Output the (X, Y) coordinate of the center of the cell containing the given text.  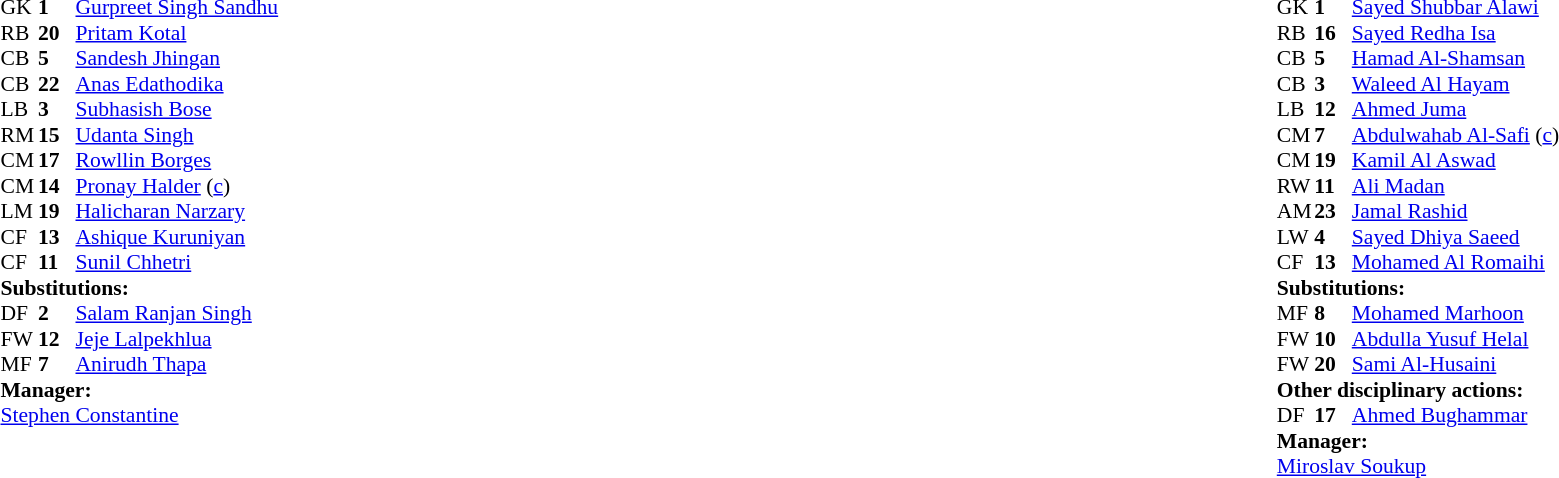
LW (1296, 237)
Jamal Rashid (1456, 211)
14 (57, 186)
Pronay Halder (c) (178, 186)
Mohamed Marhoon (1456, 313)
Abdulwahab Al-Safi (c) (1456, 135)
16 (1333, 33)
RM (19, 135)
23 (1333, 211)
Rowllin Borges (178, 161)
Udanta Singh (178, 135)
Sunil Chhetri (178, 263)
Sandesh Jhingan (178, 59)
Anas Edathodika (178, 84)
LM (19, 211)
Other disciplinary actions: (1418, 390)
4 (1333, 237)
Waleed Al Hayam (1456, 84)
Salam Ranjan Singh (178, 313)
Jeje Lalpekhlua (178, 339)
Hamad Al-Shamsan (1456, 59)
Ashique Kuruniyan (178, 237)
Mohamed Al Romaihi (1456, 263)
2 (57, 313)
Subhasish Bose (178, 109)
10 (1333, 339)
8 (1333, 313)
Ahmed Juma (1456, 109)
15 (57, 135)
Anirudh Thapa (178, 365)
Kamil Al Aswad (1456, 161)
RW (1296, 186)
Sayed Redha Isa (1456, 33)
Ali Madan (1456, 186)
Ahmed Bughammar (1456, 415)
Pritam Kotal (178, 33)
Abdulla Yusuf Helal (1456, 339)
Stephen Constantine (139, 415)
22 (57, 84)
Sami Al-Husaini (1456, 365)
Halicharan Narzary (178, 211)
AM (1296, 211)
Sayed Dhiya Saeed (1456, 237)
